Capture the cell that displays the provided text and extract its [X, Y] central coordinate. 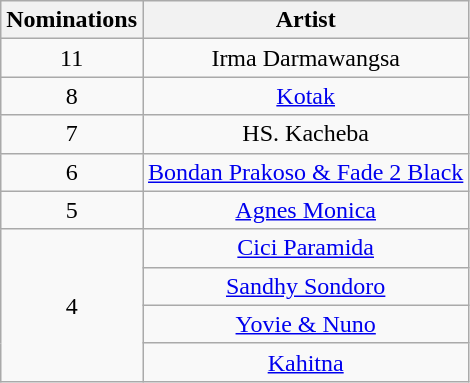
Nominations [72, 20]
Sandhy Sondoro [305, 286]
5 [72, 210]
Cici Paramida [305, 248]
Artist [305, 20]
Irma Darmawangsa [305, 58]
7 [72, 134]
Agnes Monica [305, 210]
6 [72, 172]
4 [72, 305]
Kahitna [305, 362]
HS. Kacheba [305, 134]
Kotak [305, 96]
Yovie & Nuno [305, 324]
11 [72, 58]
Bondan Prakoso & Fade 2 Black [305, 172]
8 [72, 96]
